Identify which cell holds the provided text, then report its (x, y) central coordinate. 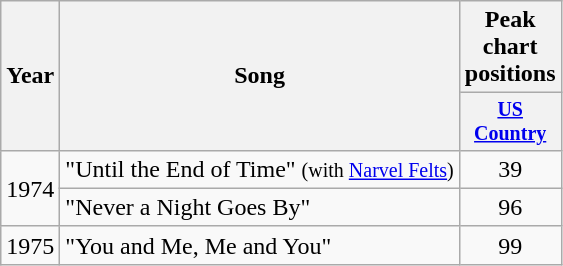
99 (510, 245)
96 (510, 207)
"Never a Night Goes By" (260, 207)
US Country (510, 122)
Song (260, 76)
39 (510, 169)
Peak chart positions (510, 47)
Year (30, 76)
"You and Me, Me and You" (260, 245)
"Until the End of Time" (with Narvel Felts) (260, 169)
1975 (30, 245)
1974 (30, 188)
